Output the [x, y] coordinate of the center of the cell containing the given text.  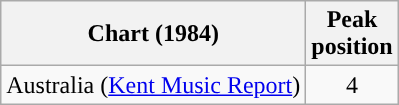
Chart (1984) [154, 34]
4 [352, 85]
Australia (Kent Music Report) [154, 85]
Peakposition [352, 34]
